Output the [x, y] coordinate of the center of the cell containing the given text.  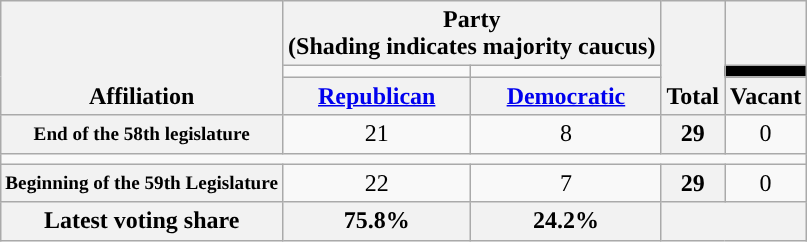
Affiliation [142, 58]
21 [377, 134]
7 [566, 183]
Total [693, 58]
24.2% [566, 221]
8 [566, 134]
Vacant [766, 96]
22 [377, 183]
Republican [377, 96]
Beginning of the 59th Legislature [142, 183]
Democratic [566, 96]
Party (Shading indicates majority caucus) [472, 34]
End of the 58th legislature [142, 134]
75.8% [377, 221]
Latest voting share [142, 221]
